Return the (X, Y) coordinate for the center point of the cell that contains the specified text.  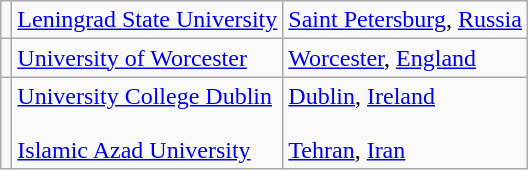
University College Dublin Islamic Azad University (148, 123)
Saint Petersburg, Russia (406, 20)
Worcester, England (406, 58)
University of Worcester (148, 58)
Dublin, IrelandTehran, Iran (406, 123)
Leningrad State University (148, 20)
